From the cell containing the given text, extract its center point as (x, y) coordinate. 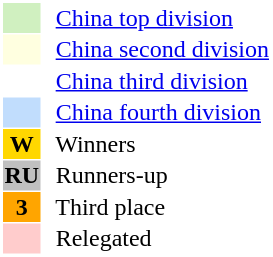
Third place (156, 207)
China third division (156, 81)
China top division (156, 18)
RU (22, 175)
China second division (156, 49)
W (22, 144)
Winners (156, 144)
Runners-up (156, 175)
China fourth division (156, 113)
Relegated (156, 239)
3 (22, 207)
